Return the [X, Y] coordinate for the center point of the cell that contains the specified text.  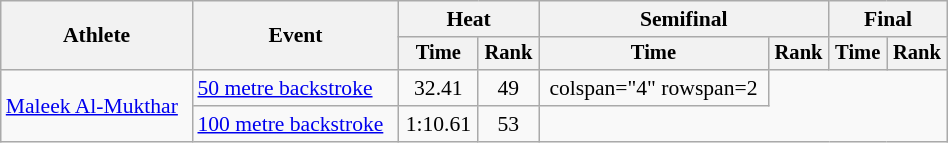
53 [508, 124]
Semifinal [684, 19]
Maleek Al-Mukthar [97, 106]
Athlete [97, 36]
49 [508, 88]
Final [888, 19]
50 metre backstroke [295, 88]
1:10.61 [438, 124]
32.41 [438, 88]
100 metre backstroke [295, 124]
Event [295, 36]
colspan="4" rowspan=2 [654, 88]
Heat [469, 19]
